Capture the cell that displays the provided text and extract its [X, Y] central coordinate. 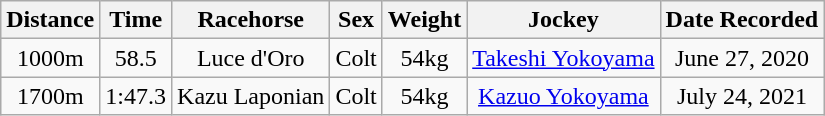
Kazu Laponian [251, 96]
Takeshi Yokoyama [564, 58]
Jockey [564, 20]
July 24, 2021 [742, 96]
Luce d'Oro [251, 58]
Racehorse [251, 20]
1000m [50, 58]
Distance [50, 20]
Sex [356, 20]
Kazuo Yokoyama [564, 96]
1:47.3 [136, 96]
Time [136, 20]
Weight [424, 20]
June 27, 2020 [742, 58]
1700m [50, 96]
58.5 [136, 58]
Date Recorded [742, 20]
